Scan for the cell matching the given text and deliver its (x, y) coordinate at center. 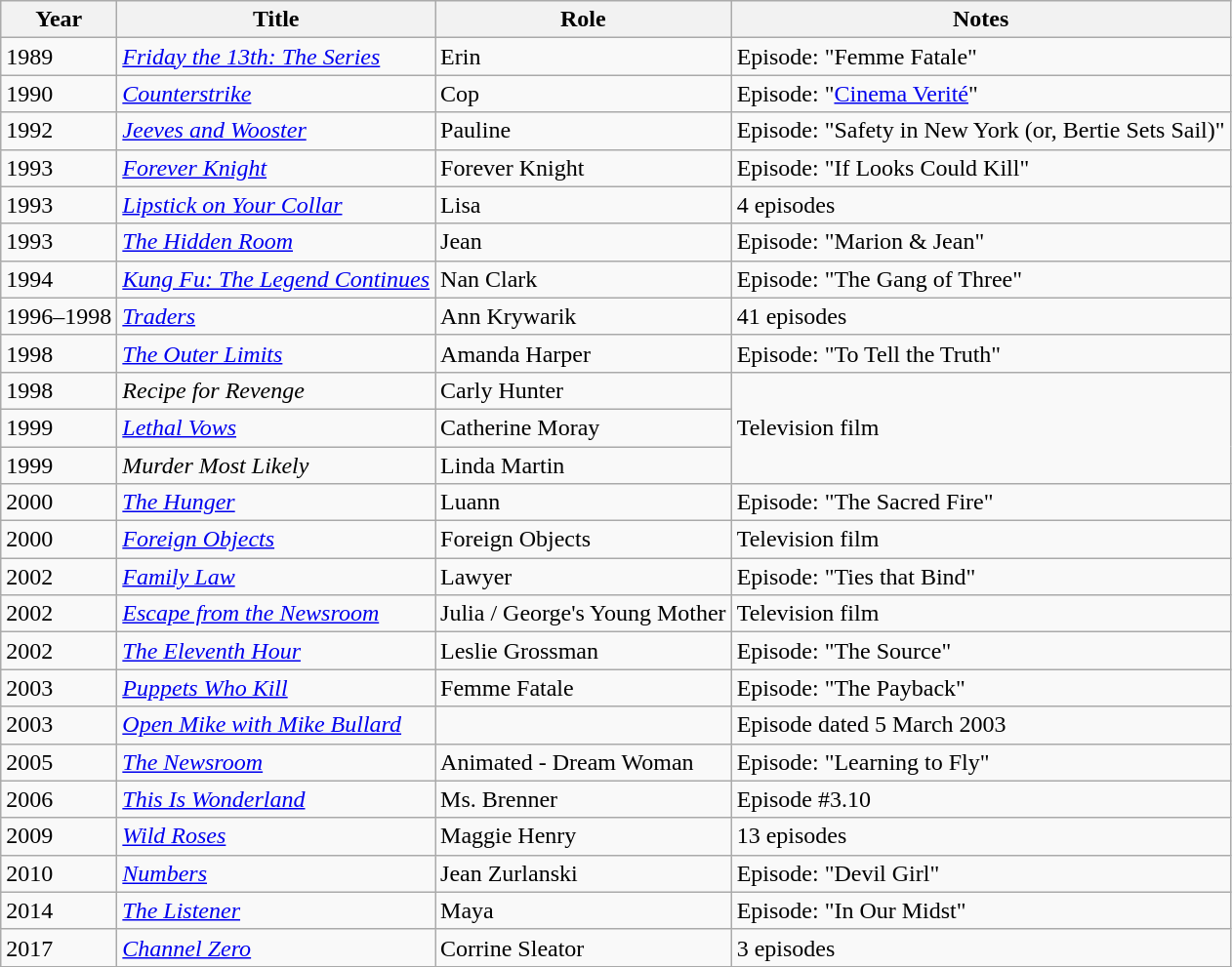
The Outer Limits (276, 353)
Maggie Henry (584, 836)
Amanda Harper (584, 353)
Lipstick on Your Collar (276, 205)
Episode: "Safety in New York (or, Bertie Sets Sail)" (980, 131)
Episode: "Learning to Fly" (980, 762)
Ms. Brenner (584, 799)
2006 (59, 799)
Erin (584, 57)
2005 (59, 762)
The Newsroom (276, 762)
Carly Hunter (584, 390)
Lisa (584, 205)
1990 (59, 94)
Puppets Who Kill (276, 688)
Episode: "The Source" (980, 651)
1994 (59, 279)
Recipe for Revenge (276, 390)
Episode: "Devil Girl" (980, 873)
This Is Wonderland (276, 799)
Counterstrike (276, 94)
Kung Fu: The Legend Continues (276, 279)
Maya (584, 910)
13 episodes (980, 836)
2009 (59, 836)
1989 (59, 57)
The Eleventh Hour (276, 651)
Numbers (276, 873)
Episode: "Cinema Verité" (980, 94)
Notes (980, 20)
Luann (584, 503)
Episode: "If Looks Could Kill" (980, 168)
Episode: "Ties that Bind" (980, 577)
Role (584, 20)
Family Law (276, 577)
Julia / George's Young Mother (584, 614)
Traders (276, 316)
41 episodes (980, 316)
Wild Roses (276, 836)
Episode dated 5 March 2003 (980, 725)
Jean Zurlanski (584, 873)
1992 (59, 131)
Episode: "In Our Midst" (980, 910)
1996–1998 (59, 316)
The Hunger (276, 503)
The Hidden Room (276, 242)
Lawyer (584, 577)
Nan Clark (584, 279)
Jeeves and Wooster (276, 131)
Escape from the Newsroom (276, 614)
Animated - Dream Woman (584, 762)
Murder Most Likely (276, 465)
Pauline (584, 131)
Cop (584, 94)
Friday the 13th: The Series (276, 57)
Episode: "The Payback" (980, 688)
Femme Fatale (584, 688)
Episode: "To Tell the Truth" (980, 353)
Episode: "Marion & Jean" (980, 242)
Open Mike with Mike Bullard (276, 725)
Year (59, 20)
Jean (584, 242)
Episode #3.10 (980, 799)
Title (276, 20)
Corrine Sleator (584, 947)
2010 (59, 873)
2014 (59, 910)
Ann Krywarik (584, 316)
4 episodes (980, 205)
Lethal Vows (276, 427)
Linda Martin (584, 465)
The Listener (276, 910)
Catherine Moray (584, 427)
Episode: "Femme Fatale" (980, 57)
2017 (59, 947)
Channel Zero (276, 947)
3 episodes (980, 947)
Episode: "The Gang of Three" (980, 279)
Leslie Grossman (584, 651)
Episode: "The Sacred Fire" (980, 503)
